Extract the [x, y] coordinate from the center of the cell holding the provided text.  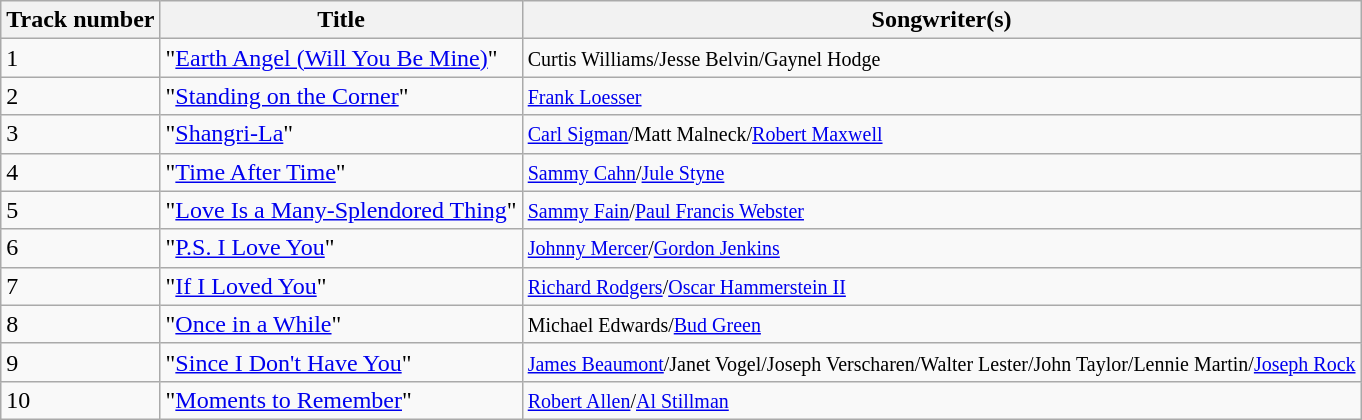
"Moments to Remember" [341, 400]
"If I Loved You" [341, 286]
Curtis Williams/Jesse Belvin/Gaynel Hodge [942, 58]
Michael Edwards/Bud Green [942, 324]
1 [80, 58]
"Love Is a Many-Splendored Thing" [341, 210]
7 [80, 286]
"Once in a While" [341, 324]
"Since I Don't Have You" [341, 362]
Sammy Cahn/Jule Styne [942, 172]
"Time After Time" [341, 172]
8 [80, 324]
6 [80, 248]
James Beaumont/Janet Vogel/Joseph Verscharen/Walter Lester/John Taylor/Lennie Martin/Joseph Rock [942, 362]
Johnny Mercer/Gordon Jenkins [942, 248]
10 [80, 400]
"Earth Angel (Will You Be Mine)" [341, 58]
"Standing on the Corner" [341, 96]
Richard Rodgers/Oscar Hammerstein II [942, 286]
Title [341, 20]
Sammy Fain/Paul Francis Webster [942, 210]
Track number [80, 20]
Songwriter(s) [942, 20]
5 [80, 210]
4 [80, 172]
"P.S. I Love You" [341, 248]
9 [80, 362]
2 [80, 96]
Carl Sigman/Matt Malneck/Robert Maxwell [942, 134]
Frank Loesser [942, 96]
"Shangri-La" [341, 134]
3 [80, 134]
Robert Allen/Al Stillman [942, 400]
